Return the (x, y) coordinate for the center point of the cell that contains the specified text.  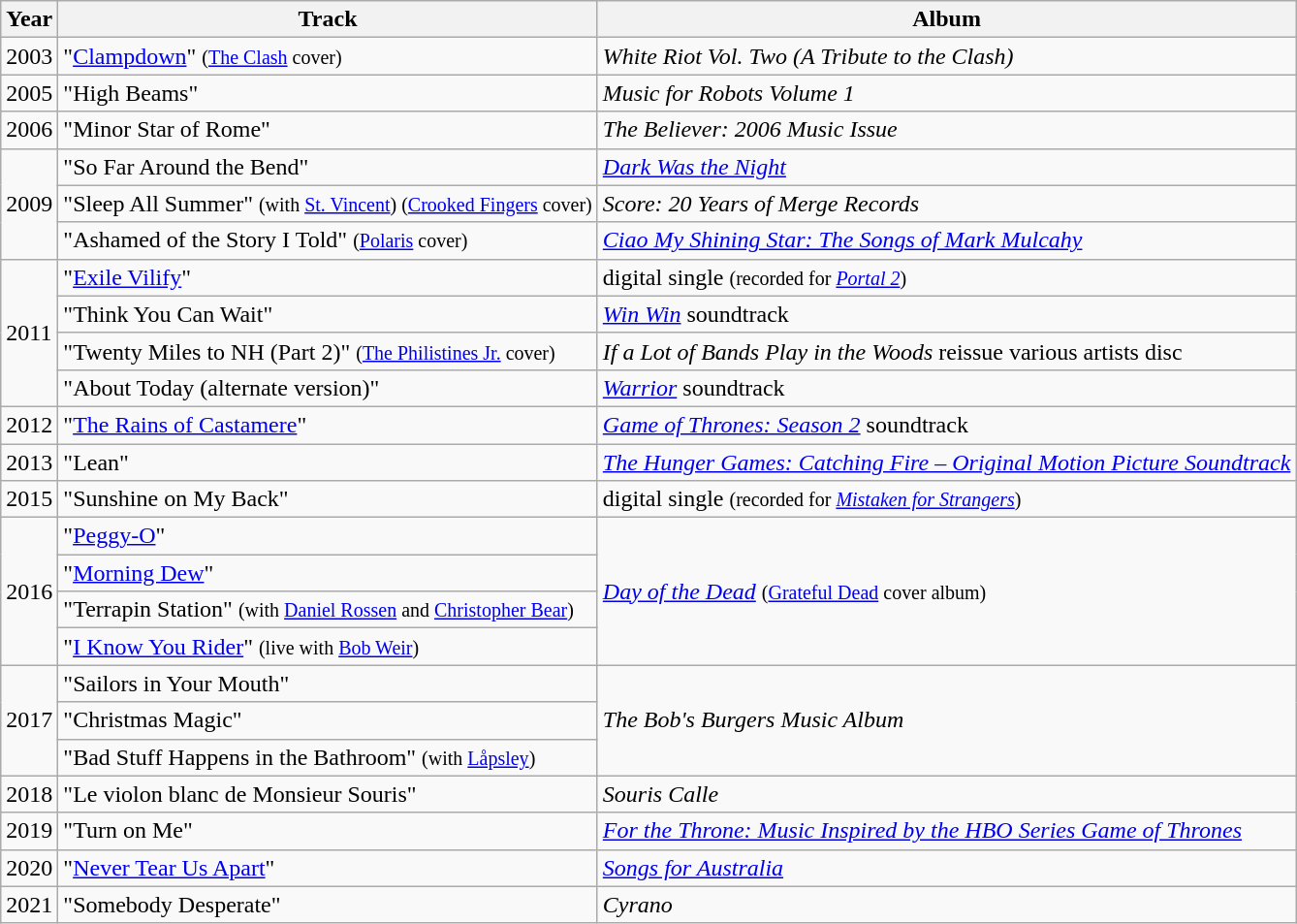
Track (328, 19)
Win Win soundtrack (946, 314)
2009 (29, 204)
Warrior soundtrack (946, 388)
The Believer: 2006 Music Issue (946, 130)
2020 (29, 868)
Songs for Australia (946, 868)
2017 (29, 720)
Year (29, 19)
"The Rains of Castamere" (328, 425)
2019 (29, 831)
"Never Tear Us Apart" (328, 868)
2021 (29, 905)
2005 (29, 93)
Souris Calle (946, 794)
Ciao My Shining Star: The Songs of Mark Mulcahy (946, 240)
The Bob's Burgers Music Album (946, 720)
"Christmas Magic" (328, 720)
2011 (29, 333)
"Morning Dew" (328, 573)
The Hunger Games: Catching Fire – Original Motion Picture Soundtrack (946, 462)
Score: 20 Years of Merge Records (946, 204)
"Sailors in Your Mouth" (328, 684)
"Lean" (328, 462)
"Clampdown" (The Clash cover) (328, 56)
If a Lot of Bands Play in the Woods reissue various artists disc (946, 351)
digital single (recorded for Mistaken for Strangers) (946, 499)
Dark Was the Night (946, 167)
2012 (29, 425)
"Ashamed of the Story I Told" (Polaris cover) (328, 240)
"I Know You Rider" (live with Bob Weir) (328, 647)
Album (946, 19)
For the Throne: Music Inspired by the HBO Series Game of Thrones (946, 831)
"Twenty Miles to NH (Part 2)" (The Philistines Jr. cover) (328, 351)
White Riot Vol. Two (A Tribute to the Clash) (946, 56)
"Sunshine on My Back" (328, 499)
Cyrano (946, 905)
"Peggy-O" (328, 536)
2013 (29, 462)
"Le violon blanc de Monsieur Souris" (328, 794)
"Somebody Desperate" (328, 905)
2015 (29, 499)
"Minor Star of Rome" (328, 130)
"So Far Around the Bend" (328, 167)
"About Today (alternate version)" (328, 388)
"High Beams" (328, 93)
digital single (recorded for Portal 2) (946, 277)
"Exile Vilify" (328, 277)
Game of Thrones: Season 2 soundtrack (946, 425)
"Think You Can Wait" (328, 314)
2006 (29, 130)
"Terrapin Station" (with Daniel Rossen and Christopher Bear) (328, 610)
"Bad Stuff Happens in the Bathroom" (with Låpsley) (328, 757)
2003 (29, 56)
"Turn on Me" (328, 831)
2018 (29, 794)
Day of the Dead (Grateful Dead cover album) (946, 591)
"Sleep All Summer" (with St. Vincent) (Crooked Fingers cover) (328, 204)
2016 (29, 591)
Music for Robots Volume 1 (946, 93)
